Return (X, Y) of the center of cell containing provided text 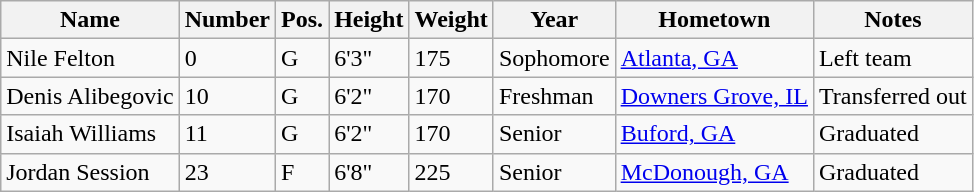
Pos. (302, 20)
Freshman (554, 96)
10 (227, 96)
Height (369, 20)
Sophomore (554, 58)
Notes (892, 20)
175 (451, 58)
Year (554, 20)
Atlanta, GA (714, 58)
Hometown (714, 20)
Nile Felton (90, 58)
Downers Grove, IL (714, 96)
McDonough, GA (714, 172)
6'3" (369, 58)
Denis Alibegovic (90, 96)
Name (90, 20)
Number (227, 20)
0 (227, 58)
Isaiah Williams (90, 134)
Weight (451, 20)
Left team (892, 58)
Jordan Session (90, 172)
F (302, 172)
Transferred out (892, 96)
225 (451, 172)
23 (227, 172)
Buford, GA (714, 134)
6'8" (369, 172)
11 (227, 134)
